Identify which cell holds the provided text, then report its (X, Y) central coordinate. 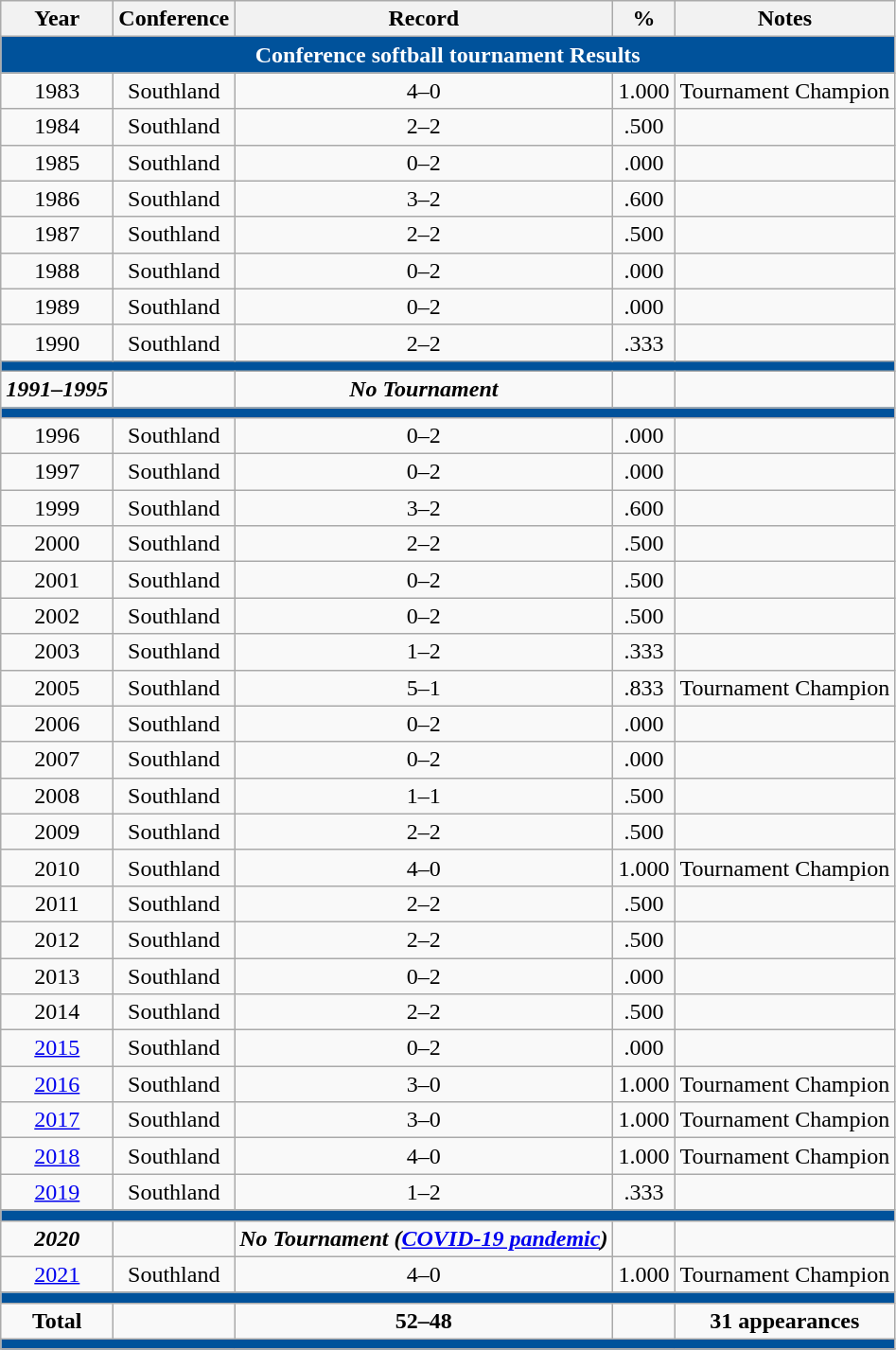
2021 (57, 1274)
2019 (57, 1192)
2011 (57, 903)
2006 (57, 724)
2003 (57, 652)
2015 (57, 1048)
1991–1995 (57, 389)
2002 (57, 616)
Total (57, 1321)
1989 (57, 307)
2020 (57, 1238)
5–1 (424, 688)
1999 (57, 508)
2007 (57, 760)
No Tournament (424, 389)
2000 (57, 544)
Conference (174, 19)
Year (57, 19)
Conference softball tournament Results (448, 55)
31 appearances (785, 1321)
Notes (785, 19)
1984 (57, 127)
1983 (57, 91)
% (643, 19)
1985 (57, 163)
1997 (57, 472)
2016 (57, 1084)
1990 (57, 342)
.833 (643, 688)
2018 (57, 1156)
2014 (57, 1012)
2010 (57, 868)
1986 (57, 199)
Record (424, 19)
2012 (57, 939)
2001 (57, 580)
2013 (57, 975)
2008 (57, 796)
1988 (57, 271)
1–1 (424, 796)
2017 (57, 1120)
52–48 (424, 1321)
1987 (57, 235)
2005 (57, 688)
1996 (57, 436)
No Tournament (COVID-19 pandemic) (424, 1238)
2009 (57, 832)
